Return [x, y] of the center of cell containing provided text 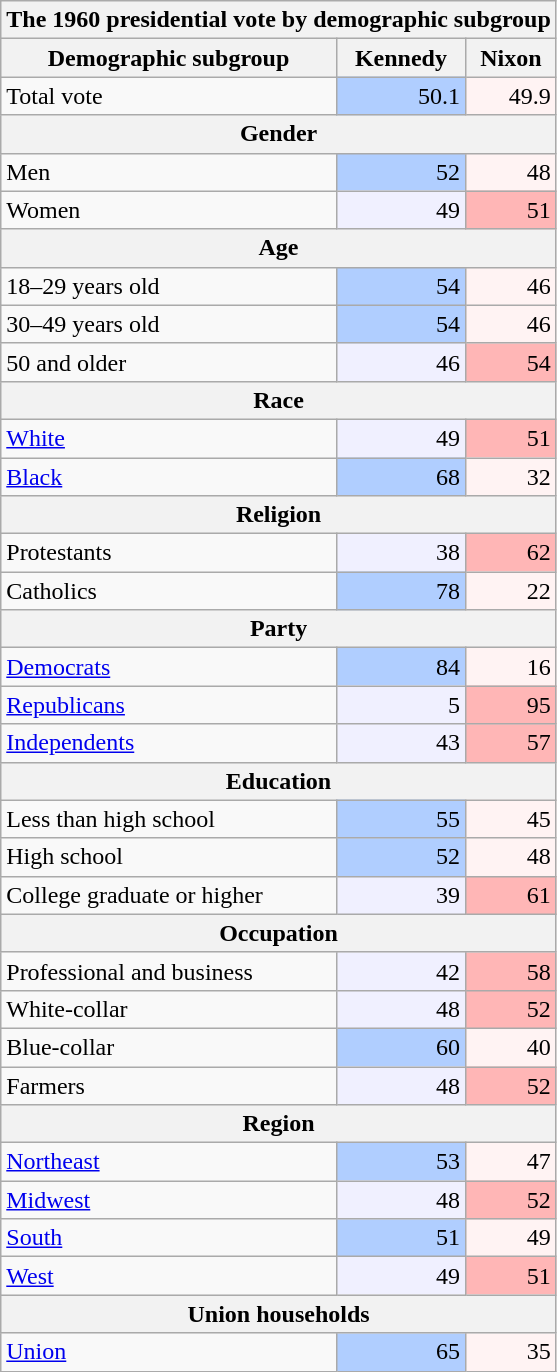
95 [512, 705]
Professional and business [169, 971]
Women [169, 210]
40 [512, 1047]
60 [400, 1047]
Gender [279, 134]
42 [400, 971]
55 [400, 819]
Northeast [169, 1162]
57 [512, 743]
Protestants [169, 553]
Occupation [279, 933]
Kennedy [400, 58]
College graduate or higher [169, 895]
Party [279, 629]
78 [400, 591]
Education [279, 781]
High school [169, 857]
Black [169, 477]
84 [400, 667]
53 [400, 1162]
White [169, 438]
Men [169, 172]
39 [400, 895]
58 [512, 971]
62 [512, 553]
50 and older [169, 362]
18–29 years old [169, 286]
68 [400, 477]
White-collar [169, 1009]
38 [400, 553]
Democrats [169, 667]
Religion [279, 515]
32 [512, 477]
Age [279, 248]
Republicans [169, 705]
Union [169, 1352]
Region [279, 1124]
Nixon [512, 58]
West [169, 1276]
Union households [279, 1314]
5 [400, 705]
61 [512, 895]
47 [512, 1162]
Independents [169, 743]
Midwest [169, 1200]
Less than high school [169, 819]
65 [400, 1352]
50.1 [400, 96]
43 [400, 743]
Blue-collar [169, 1047]
16 [512, 667]
45 [512, 819]
South [169, 1238]
Total vote [169, 96]
Catholics [169, 591]
22 [512, 591]
49.9 [512, 96]
Farmers [169, 1085]
Race [279, 400]
35 [512, 1352]
Demographic subgroup [169, 58]
30–49 years old [169, 324]
The 1960 presidential vote by demographic subgroup [279, 20]
